Scan for the cell matching the given text and deliver its (x, y) coordinate at center. 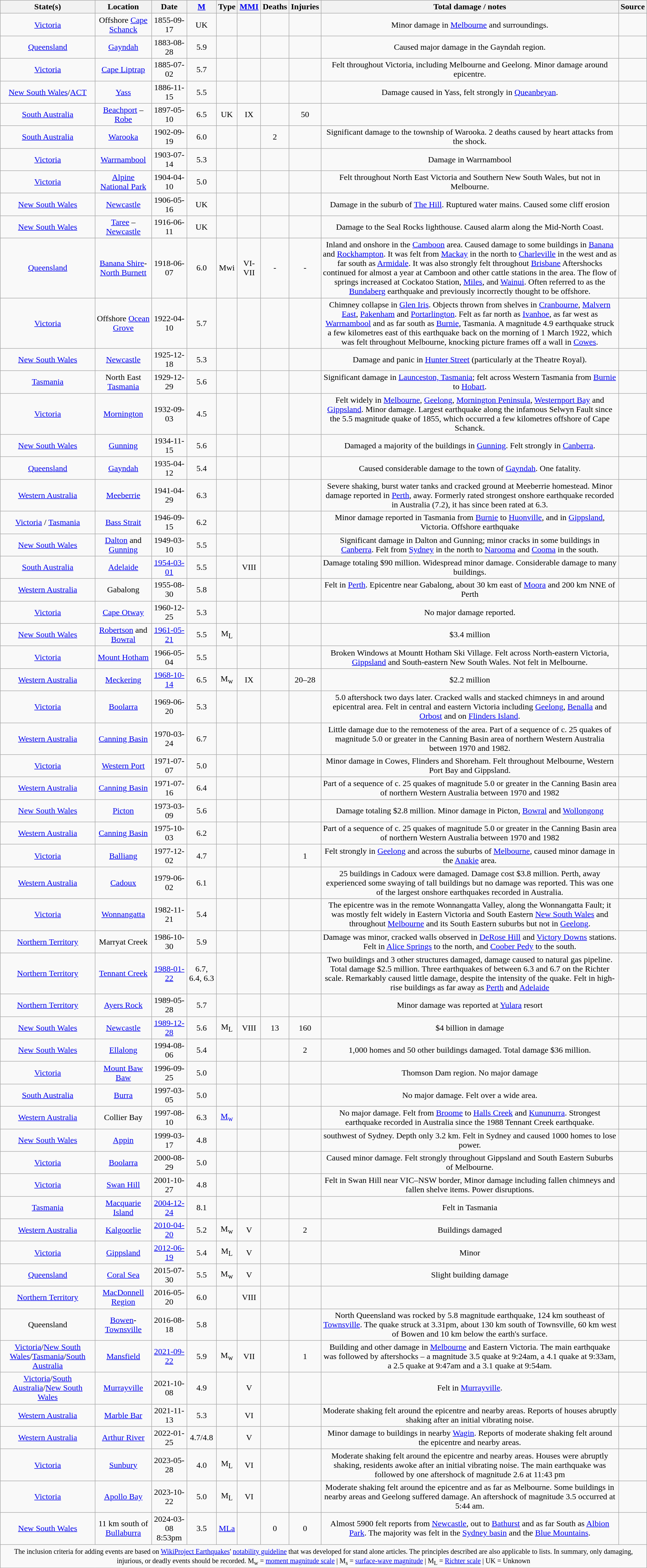
Ellalong (123, 1050)
1977-12-02 (169, 856)
Significant damage in Launceston, Tasmania; felt across Western Tasmania from Burnie to Hobart. (470, 382)
Damage to the Seal Rocks lighthouse. Caused alarm along the Mid-North Coast. (470, 227)
2001-10-27 (169, 1185)
Murrayville (123, 1388)
Taree – Newcastle (123, 227)
1929-12-29 (169, 382)
1886-11-15 (169, 92)
1997-08-10 (169, 1118)
Balliang (123, 856)
Caused major damage in the Gayndah region. (470, 47)
1904-04-10 (169, 182)
1902-09-19 (169, 137)
Marble Bar (123, 1415)
Yass (123, 92)
1855-09-17 (169, 25)
Caused minor damage. Felt strongly throughout Gippsland and South Eastern Suburbs of Melbourne. (470, 1163)
M (202, 7)
Damage caused in Yass, felt strongly in Queanbeyan. (470, 92)
Wonnangatta (123, 915)
Cadoux (123, 883)
Victoria/New South Wales/Tasmania/South Australia (48, 1356)
Alpine National Park (123, 182)
1970-03-24 (169, 738)
$4 billion in damage (470, 1028)
1994-08-06 (169, 1050)
Warooka (123, 137)
11 km south of Bullaburra (123, 1528)
Gunning (123, 446)
Minor (470, 1252)
1988-01-22 (169, 973)
2016-08-18 (169, 1325)
Damage in the suburb of The Hill. Ruptured water mains. Caused some cliff erosion (470, 204)
$2.2 million (470, 680)
2004-12-24 (169, 1207)
Buildings damaged (470, 1230)
1949-03-10 (169, 545)
1960-12-25 (169, 612)
VII (249, 1356)
1971-07-07 (169, 766)
Damaged a majority of the buildings in Gunning. Felt strongly in Canberra. (470, 446)
Kalgoorlie (123, 1230)
1955-08-30 (169, 590)
Damage in Warrnambool (470, 160)
Cape Otway (123, 612)
Sunbury (123, 1465)
1941-04-29 (169, 495)
2021-10-08 (169, 1388)
Deaths (275, 7)
2016-05-20 (169, 1297)
1975-10-03 (169, 833)
New South Wales/ACT (48, 92)
4.5 (202, 414)
1968-10-14 (169, 680)
1903-07-14 (169, 160)
Robertson and Bowral (123, 635)
1989-05-28 (169, 1005)
1999-03-17 (169, 1140)
1897-05-10 (169, 115)
No major damage. Felt from Broome to Halls Creek and Kununurra. Strongest earthquake recorded in Australia since the 1988 Tennant Creek earthquake. (470, 1118)
1996-09-25 (169, 1073)
Minor damage reported in Tasmania from Burnie to Huonville, and in Gippsland, Victoria. Offshore earthquake (470, 522)
1982-11-21 (169, 915)
Macquarie Island (123, 1207)
Western Port (123, 766)
Swan Hill (123, 1185)
1934-11-15 (169, 446)
1946-09-15 (169, 522)
Coral Sea (123, 1275)
1906-05-16 (169, 204)
8.1 (202, 1207)
1961-05-21 (169, 635)
Location (123, 7)
1973-03-09 (169, 811)
2015-07-30 (169, 1275)
Offshore Ocean Grove (123, 323)
Bowen-Townsville (123, 1325)
2022-01-25 (169, 1437)
1954-03-01 (169, 567)
Type (227, 7)
Date (169, 7)
1997-03-05 (169, 1095)
No major damage reported. (470, 612)
State(s) (48, 7)
Damage and panic in Hunter Street (particularly at the Theatre Royal). (470, 360)
1979-06-02 (169, 883)
Felt in Tasmania (470, 1207)
Marryat Creek (123, 941)
Felt in Perth. Epicentre near Gabalong, about 30 km east of Moora and 200 km NNE of Perth (470, 590)
2000-08-29 (169, 1163)
Broken Windows at Mountt Hotham Ski Village. Felt across North-eastern Victoria, Gippsland and South-eastern New South Wales. Not felt in Melbourne. (470, 657)
1883-08-28 (169, 47)
Appin (123, 1140)
Minor damage in Cowes, Flinders and Shoreham. Felt throughout Melbourne, Western Port Bay and Gippsland. (470, 766)
Meeberrie (123, 495)
4.7 (202, 856)
Source (632, 7)
Dalton and Gunning (123, 545)
Minor damage to buildings in nearby Wagin. Reports of moderate shaking felt around the epicentre and nearby areas. (470, 1437)
Mwi (227, 268)
1916-06-11 (169, 227)
1885-07-02 (169, 70)
2024-03-08 8:53pm (169, 1528)
Collier Bay (123, 1118)
MacDonnell Region (123, 1297)
Damage totaling $2.8 million. Minor damage in Picton, Bowral and Wollongong (470, 811)
Beachport – Robe (123, 115)
$3.4 million (470, 635)
Offshore Cape Schanck (123, 25)
2012-06-19 (169, 1252)
Significant damage to the township of Warooka. 2 deaths caused by heart attacks from the shock. (470, 137)
Gippsland (123, 1252)
1971-07-16 (169, 788)
MMI (249, 7)
1932-09-03 (169, 414)
North East Tasmania (123, 382)
Warrnambool (123, 160)
Felt strongly in Geelong and across the suburbs of Melbourne, caused minor damage in the Anakie area. (470, 856)
2023-10-22 (169, 1497)
Thomson Dam region. No major damage (470, 1073)
Burra (123, 1095)
southwest of Sydney. Depth only 3.2 km. Felt in Sydney and caused 1000 homes to lose power. (470, 1140)
6.1 (202, 883)
Bass Strait (123, 522)
Mount Hotham (123, 657)
3.5 (202, 1528)
Victoria/South Australia/New South Wales (48, 1388)
1925-12-18 (169, 360)
Damage was minor, cracked walls observed in DeRose Hill and Victory Downs stations. Felt in Alice Springs to the north, and Coober Pedy to the south. (470, 941)
MLa (227, 1528)
Adelaide (123, 567)
1,000 homes and 50 other buildings damaged. Total damage $36 million. (470, 1050)
Felt throughout North East Victoria and Southern New South Wales, but not in Melbourne. (470, 182)
1966-05-04 (169, 657)
Felt in Murrayville. (470, 1388)
Total damage / notes (470, 7)
Victoria / Tasmania (48, 522)
50 (305, 115)
2023-05-28 (169, 1465)
6.7, 6.4, 6.3 (202, 973)
No major damage. Felt over a wide area. (470, 1095)
Mount Baw Baw (123, 1073)
5.2 (202, 1230)
1935-04-12 (169, 468)
Minor damage in Melbourne and surroundings. (470, 25)
Caused considerable damage to the town of Gayndah. One fatality. (470, 468)
2021-11-13 (169, 1415)
4.9 (202, 1388)
13 (275, 1028)
Slight building damage (470, 1275)
Injuries (305, 7)
VI-VII (249, 268)
Felt throughout Victoria, including Melbourne and Geelong. Minor damage around epicentre. (470, 70)
Moderate shaking felt around the epicentre and nearby areas. Reports of houses abruptly shaking after an initial vibrating noise. (470, 1415)
1918-06-07 (169, 268)
Banana Shire-North Burnett (123, 268)
Picton (123, 811)
4.0 (202, 1465)
Felt in Swan Hill near VIC–NSW border, Minor damage including fallen chimneys and fallen shelve items. Power disruptions. (470, 1185)
Tennant Creek (123, 973)
1986-10-30 (169, 941)
160 (305, 1028)
1969-06-20 (169, 707)
Arthur River (123, 1437)
4.7/4.8 (202, 1437)
Cape Liptrap (123, 70)
6.4 (202, 788)
2010-04-20 (169, 1230)
1989-12-28 (169, 1028)
2021-09-22 (169, 1356)
Damage totaling $90 million. Widespread minor damage. Considerable damage to many buildings. (470, 567)
Mansfield (123, 1356)
Meckering (123, 680)
Apollo Bay (123, 1497)
Ayers Rock (123, 1005)
1922-04-10 (169, 323)
Mornington (123, 414)
20–28 (305, 680)
Gabalong (123, 590)
6.7 (202, 738)
Minor damage was reported at Yulara resort (470, 1005)
